From the cell containing the given text, extract its center point as [x, y] coordinate. 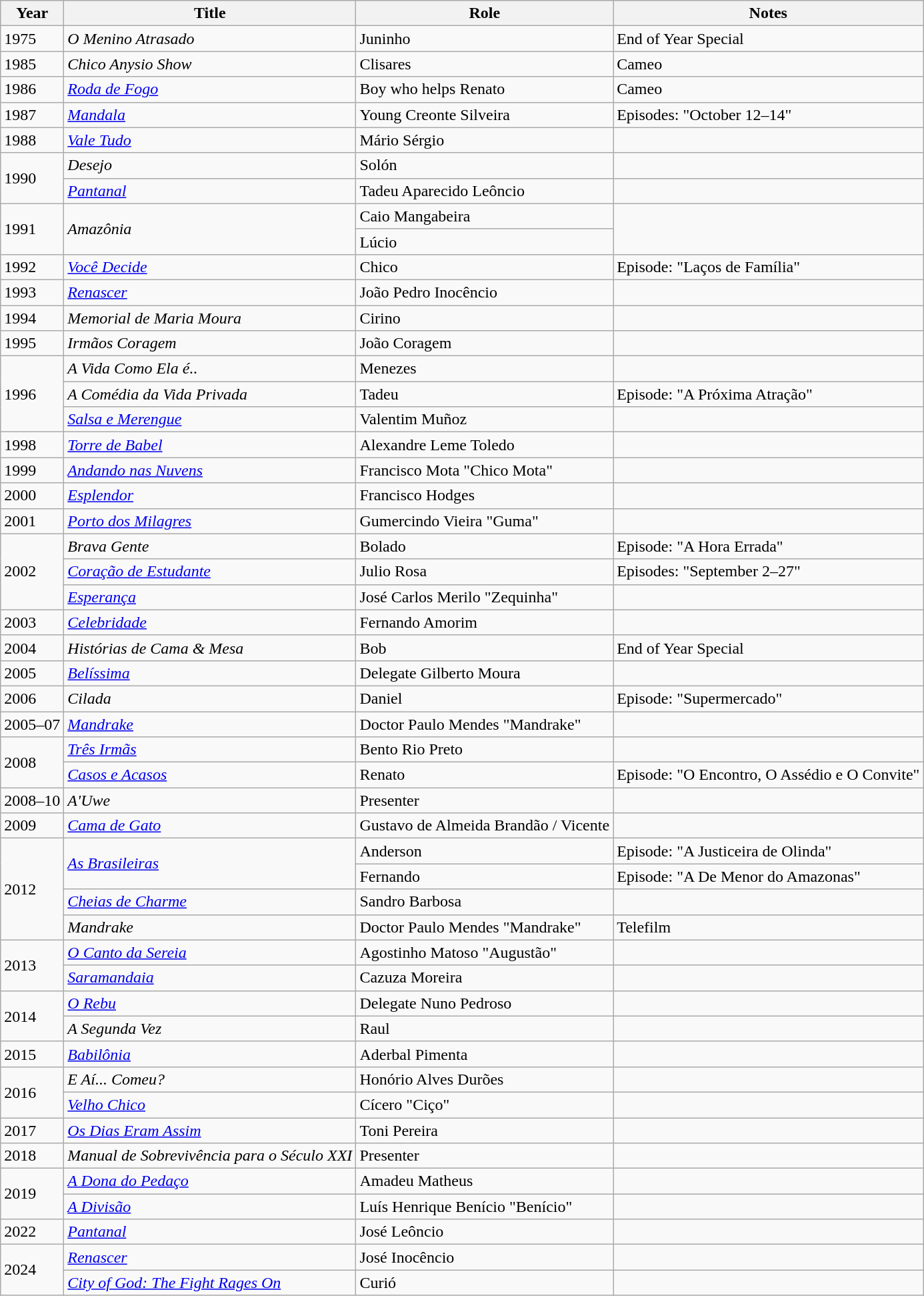
2001 [32, 521]
Você Decide [210, 267]
Cazuza Moreira [485, 978]
Chico Anysio Show [210, 64]
1998 [32, 445]
Tadeu Aparecido Leôncio [485, 191]
2022 [32, 1232]
Daniel [485, 698]
Valentim Muñoz [485, 420]
Alexandre Leme Toledo [485, 445]
Bob [485, 648]
Salsa e Merengue [210, 420]
Cheias de Charme [210, 902]
O Canto da Sereia [210, 952]
1975 [32, 39]
Casos e Acasos [210, 775]
2014 [32, 1016]
Babilônia [210, 1054]
Menezes [485, 369]
Belíssima [210, 673]
Cilada [210, 698]
1991 [32, 229]
Esplendor [210, 496]
City of God: The Fight Rages On [210, 1283]
Celebridade [210, 622]
Solón [485, 165]
Luís Henrique Benício "Benício" [485, 1207]
1988 [32, 140]
Clisares [485, 64]
Fernando Amorim [485, 622]
Renato [485, 775]
2008 [32, 762]
2003 [32, 622]
Roda de Fogo [210, 89]
1999 [32, 470]
Bolado [485, 546]
Episode: "A De Menor do Amazonas" [768, 876]
2006 [32, 698]
Mário Sérgio [485, 140]
2005–07 [32, 724]
2005 [32, 673]
Esperança [210, 597]
2017 [32, 1131]
Memorial de Maria Moura [210, 318]
Gustavo de Almeida Brandão / Vicente [485, 826]
Year [32, 13]
2019 [32, 1194]
Aderbal Pimenta [485, 1054]
As Brasileiras [210, 864]
1987 [32, 115]
Três Irmãs [210, 750]
Toni Pereira [485, 1131]
Cícero "Ciço" [485, 1105]
Agostinho Matoso "Augustão" [485, 952]
2009 [32, 826]
1985 [32, 64]
Saramandaia [210, 978]
Amadeu Matheus [485, 1181]
Sandro Barbosa [485, 902]
Velho Chico [210, 1105]
José Carlos Merilo "Zequinha" [485, 597]
Gumercindo Vieira "Guma" [485, 521]
A'Uwe [210, 800]
Role [485, 13]
E Aí... Comeu? [210, 1079]
Title [210, 13]
Lúcio [485, 241]
1993 [32, 292]
A Segunda Vez [210, 1029]
Juninho [485, 39]
A Vida Como Ela é.. [210, 369]
Curió [485, 1283]
Tadeu [485, 394]
Episode: "Supermercado" [768, 698]
Young Creonte Silveira [485, 115]
José Leôncio [485, 1232]
Cirino [485, 318]
João Pedro Inocêncio [485, 292]
Raul [485, 1029]
A Dona do Pedaço [210, 1181]
1994 [32, 318]
Coração de Estudante [210, 572]
Vale Tudo [210, 140]
Episode: "A Próxima Atração" [768, 394]
1995 [32, 344]
Chico [485, 267]
2002 [32, 572]
Episodes: "September 2–27" [768, 572]
2000 [32, 496]
2012 [32, 889]
2013 [32, 965]
José Inocêncio [485, 1257]
2018 [32, 1156]
Notes [768, 13]
2015 [32, 1054]
Andando nas Nuvens [210, 470]
Francisco Mota "Chico Mota" [485, 470]
A Divisão [210, 1207]
1990 [32, 178]
Bento Rio Preto [485, 750]
2024 [32, 1270]
Manual de Sobrevivência para o Século XXI [210, 1156]
1996 [32, 394]
Episodes: "October 12–14" [768, 115]
Fernando [485, 876]
2008–10 [32, 800]
Episode: "Laços de Família" [768, 267]
Caio Mangabeira [485, 216]
Episode: "A Justiceira de Olinda" [768, 851]
Os Dias Eram Assim [210, 1131]
Amazônia [210, 229]
Irmãos Coragem [210, 344]
Histórias de Cama & Mesa [210, 648]
Anderson [485, 851]
1992 [32, 267]
Episode: "O Encontro, O Assédio e O Convite" [768, 775]
Cama de Gato [210, 826]
Julio Rosa [485, 572]
Desejo [210, 165]
O Menino Atrasado [210, 39]
Torre de Babel [210, 445]
Porto dos Milagres [210, 521]
Francisco Hodges [485, 496]
Episode: "A Hora Errada" [768, 546]
João Coragem [485, 344]
Brava Gente [210, 546]
2004 [32, 648]
Mandala [210, 115]
Honório Alves Durões [485, 1079]
Delegate Gilberto Moura [485, 673]
O Rebu [210, 1003]
Boy who helps Renato [485, 89]
A Comédia da Vida Privada [210, 394]
1986 [32, 89]
Telefilm [768, 927]
Delegate Nuno Pedroso [485, 1003]
2016 [32, 1092]
